Search for the cell housing the specified text and yield its (X, Y) center coordinate. 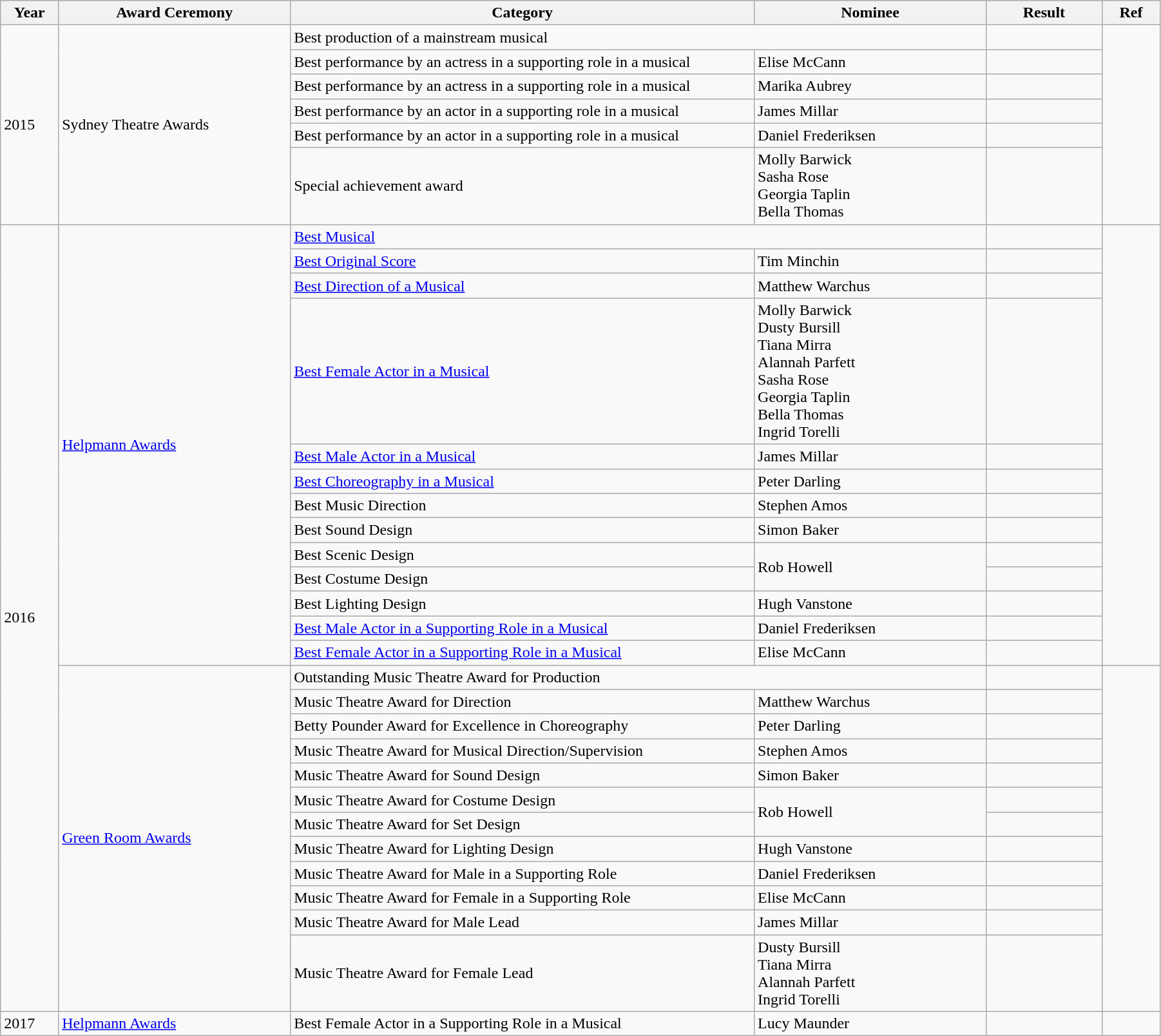
2015 (30, 125)
Ref (1131, 13)
Special achievement award (523, 186)
Music Theatre Award for Male Lead (523, 923)
Best Male Actor in a Supporting Role in a Musical (523, 628)
Best production of a mainstream musical (638, 37)
Green Room Awards (175, 838)
Best Scenic Design (523, 555)
Best Sound Design (523, 530)
Result (1044, 13)
2016 (30, 618)
Tim Minchin (870, 261)
Year (30, 13)
Music Theatre Award for Female in a Supporting Role (523, 898)
Category (523, 13)
Music Theatre Award for Male in a Supporting Role (523, 873)
Music Theatre Award for Direction (523, 702)
Music Theatre Award for Musical Direction/Supervision (523, 751)
Marika Aubrey (870, 86)
Dusty BursillTiana MirraAlannah ParfettIngrid Torelli (870, 973)
Best Original Score (523, 261)
Music Theatre Award for Female Lead (523, 973)
Music Theatre Award for Lighting Design (523, 849)
Best Direction of a Musical (523, 285)
Music Theatre Award for Sound Design (523, 775)
Outstanding Music Theatre Award for Production (638, 677)
Best Music Direction (523, 506)
Molly BarwickSasha RoseGeorgia TaplinBella Thomas (870, 186)
Music Theatre Award for Costume Design (523, 800)
Music Theatre Award for Set Design (523, 824)
Lucy Maunder (870, 1024)
Best Lighting Design (523, 604)
Nominee (870, 13)
Sydney Theatre Awards (175, 125)
Award Ceremony (175, 13)
Best Costume Design (523, 579)
Betty Pounder Award for Excellence in Choreography (523, 726)
Molly BarwickDusty BursillTiana MirraAlannah ParfettSasha RoseGeorgia TaplinBella ThomasIngrid Torelli (870, 371)
Best Male Actor in a Musical (523, 456)
Best Female Actor in a Musical (523, 371)
Best Musical (638, 236)
Best Choreography in a Musical (523, 481)
2017 (30, 1024)
